Return [x, y] of the center of cell containing provided text 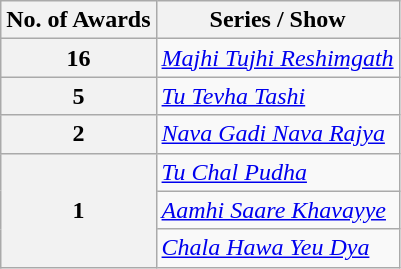
Series / Show [278, 20]
1 [78, 210]
16 [78, 58]
Aamhi Saare Khavayye [278, 210]
5 [78, 96]
No. of Awards [78, 20]
Nava Gadi Nava Rajya [278, 134]
2 [78, 134]
Majhi Tujhi Reshimgath [278, 58]
Tu Chal Pudha [278, 172]
Chala Hawa Yeu Dya [278, 248]
Tu Tevha Tashi [278, 96]
